Provide the [X, Y] coordinate of the cell's center where the given text is located.  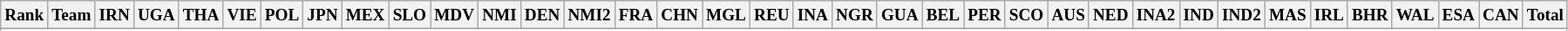
VIE [242, 15]
NMI [500, 15]
BHR [1370, 15]
INA [812, 15]
DEN [542, 15]
AUS [1069, 15]
ESA [1458, 15]
FRA [636, 15]
CAN [1501, 15]
MGL [727, 15]
THA [200, 15]
NGR [855, 15]
NMI2 [589, 15]
POL [282, 15]
JPN [322, 15]
MDV [455, 15]
Total [1544, 15]
Team [71, 15]
IND [1198, 15]
UGA [156, 15]
INA2 [1156, 15]
PER [985, 15]
IND2 [1241, 15]
MAS [1287, 15]
SLO [410, 15]
IRN [114, 15]
MEX [365, 15]
CHN [680, 15]
REU [772, 15]
NED [1110, 15]
BEL [943, 15]
WAL [1415, 15]
GUA [899, 15]
IRL [1328, 15]
SCO [1027, 15]
Rank [24, 15]
